Locate the cell with the specified text and output its (X, Y) center coordinate. 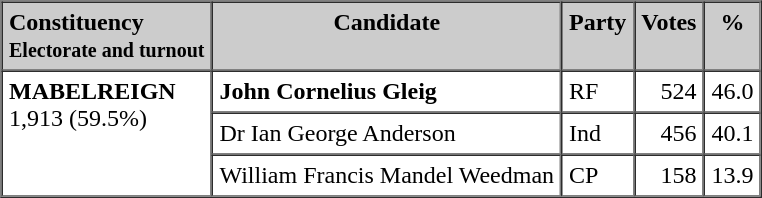
CP (598, 175)
13.9 (732, 175)
Candidate (387, 36)
456 (669, 133)
MABELREIGN1,913 (59.5%) (107, 133)
William Francis Mandel Weedman (387, 175)
46.0 (732, 91)
RF (598, 91)
John Cornelius Gleig (387, 91)
Ind (598, 133)
524 (669, 91)
Dr Ian George Anderson (387, 133)
Votes (669, 36)
40.1 (732, 133)
% (732, 36)
158 (669, 175)
ConstituencyElectorate and turnout (107, 36)
Party (598, 36)
